Find where the given text appears and provide that cell's center as [X, Y] coordinate. 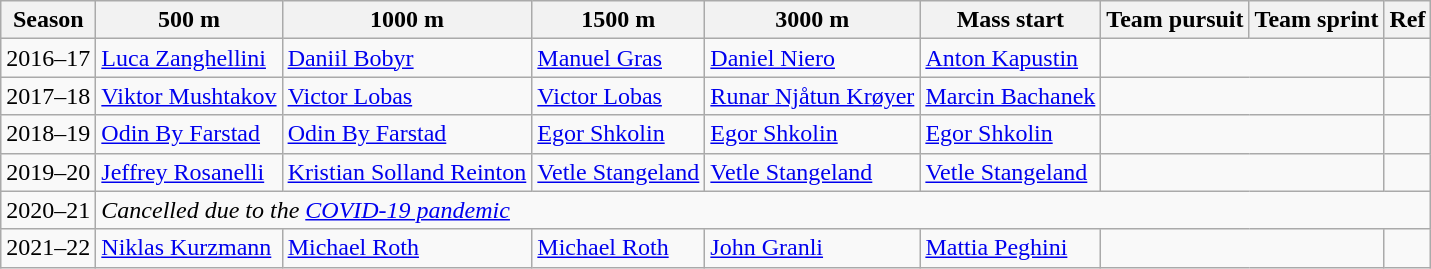
2021–22 [48, 248]
Manuel Gras [618, 58]
3000 m [812, 20]
John Granli [812, 248]
Luca Zanghellini [189, 58]
Runar Njåtun Krøyer [812, 96]
1000 m [407, 20]
Daniil Bobyr [407, 58]
2018–19 [48, 134]
Ref [1408, 20]
Daniel Niero [812, 58]
Mass start [1010, 20]
2017–18 [48, 96]
Team sprint [1316, 20]
2016–17 [48, 58]
Marcin Bachanek [1010, 96]
1500 m [618, 20]
Jeffrey Rosanelli [189, 172]
2020–21 [48, 210]
500 m [189, 20]
Mattia Peghini [1010, 248]
2019–20 [48, 172]
Niklas Kurzmann [189, 248]
Season [48, 20]
Team pursuit [1175, 20]
Cancelled due to the COVID-19 pandemic [764, 210]
Anton Kapustin [1010, 58]
Viktor Mushtakov [189, 96]
Kristian Solland Reinton [407, 172]
